Determine the [X, Y] coordinate at the center of the cell enclosing the given text.  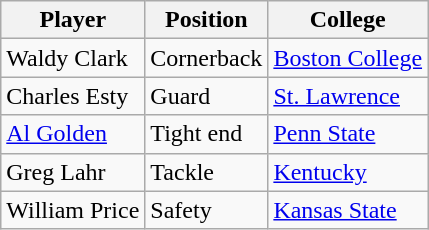
Position [206, 20]
Guard [206, 96]
College [348, 20]
Kentucky [348, 172]
Kansas State [348, 210]
Al Golden [73, 134]
William Price [73, 210]
Penn State [348, 134]
Boston College [348, 58]
Safety [206, 210]
Charles Esty [73, 96]
Waldy Clark [73, 58]
Greg Lahr [73, 172]
Cornerback [206, 58]
Tackle [206, 172]
Player [73, 20]
St. Lawrence [348, 96]
Tight end [206, 134]
